Identify which cell holds the provided text, then report its (X, Y) central coordinate. 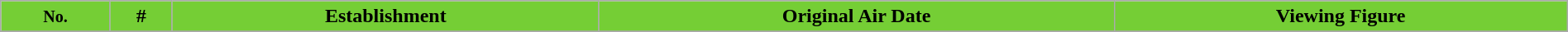
Original Air Date (857, 16)
No. (55, 16)
Establishment (385, 16)
Viewing Figure (1341, 16)
# (141, 16)
